Determine the (X, Y) coordinate at the center of the cell enclosing the given text.  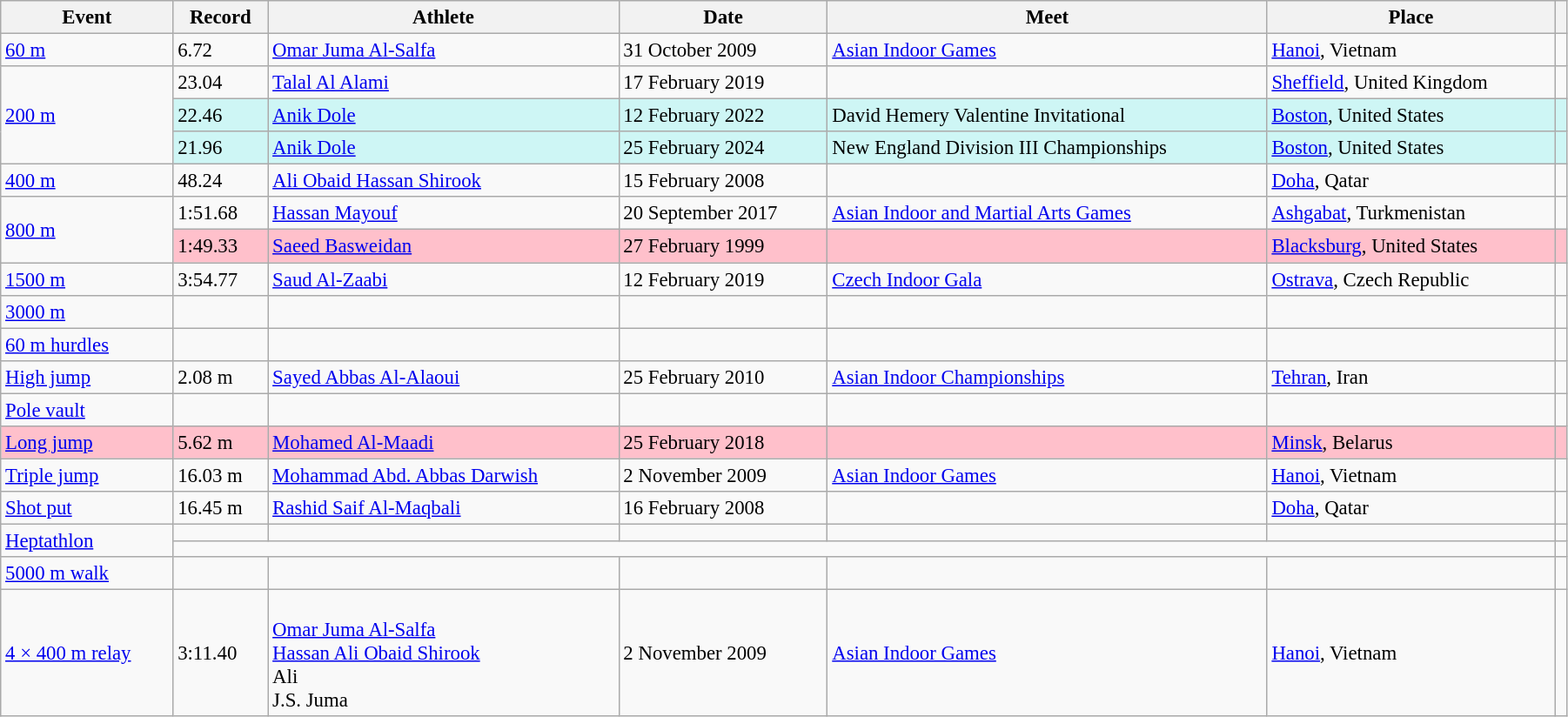
Ostrava, Czech Republic (1411, 279)
Saud Al-Zaabi (444, 279)
25 February 2010 (723, 377)
31 October 2009 (723, 50)
Place (1411, 17)
Pole vault (87, 410)
Czech Indoor Gala (1048, 279)
Sayed Abbas Al-Alaoui (444, 377)
4 × 400 m relay (87, 653)
Talal Al Alami (444, 83)
12 February 2019 (723, 279)
15 February 2008 (723, 181)
60 m (87, 50)
Tehran, Iran (1411, 377)
12 February 2022 (723, 116)
Minsk, Belarus (1411, 443)
17 February 2019 (723, 83)
Ali Obaid Hassan Shirook (444, 181)
Triple jump (87, 475)
16.03 m (221, 475)
48.24 (221, 181)
Rashid Saif Al-Maqbali (444, 508)
22.46 (221, 116)
25 February 2018 (723, 443)
Long jump (87, 443)
2.08 m (221, 377)
6.72 (221, 50)
3000 m (87, 312)
Saeed Basweidan (444, 246)
25 February 2024 (723, 148)
Blacksburg, United States (1411, 246)
Mohamed Al-Maadi (444, 443)
David Hemery Valentine Invitational (1048, 116)
16.45 m (221, 508)
Date (723, 17)
1:49.33 (221, 246)
21.96 (221, 148)
Omar Juma Al-Salfa (444, 50)
Mohammad Abd. Abbas Darwish (444, 475)
Event (87, 17)
Asian Indoor and Martial Arts Games (1048, 213)
Heptathlon (87, 540)
New England Division III Championships (1048, 148)
23.04 (221, 83)
Athlete (444, 17)
60 m hurdles (87, 345)
Ashgabat, Turkmenistan (1411, 213)
16 February 2008 (723, 508)
200 m (87, 115)
Sheffield, United Kingdom (1411, 83)
3:54.77 (221, 279)
Shot put (87, 508)
3:11.40 (221, 653)
400 m (87, 181)
800 m (87, 230)
27 February 1999 (723, 246)
Hassan Mayouf (444, 213)
Asian Indoor Championships (1048, 377)
Meet (1048, 17)
Record (221, 17)
1:51.68 (221, 213)
Omar Juma Al-SalfaHassan Ali Obaid ShirookAliJ.S. Juma (444, 653)
20 September 2017 (723, 213)
1500 m (87, 279)
High jump (87, 377)
5.62 m (221, 443)
5000 m walk (87, 573)
